Capture the cell that displays the provided text and extract its [X, Y] central coordinate. 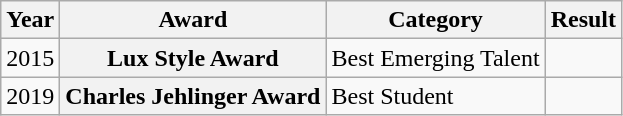
2015 [30, 58]
Year [30, 20]
Lux Style Award [193, 58]
Award [193, 20]
Result [583, 20]
Category [436, 20]
2019 [30, 96]
Best Emerging Talent [436, 58]
Best Student [436, 96]
Charles Jehlinger Award [193, 96]
